Return (x, y) of the center of cell containing provided text 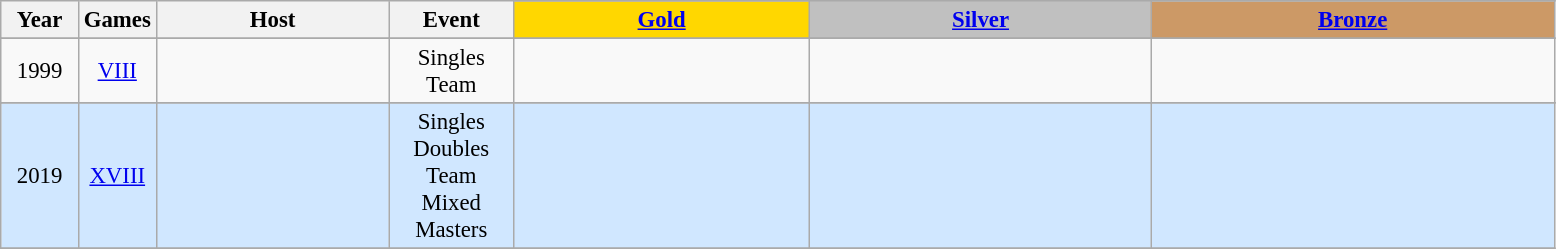
Event (451, 20)
Games (117, 20)
Host (272, 20)
Singles Doubles Team Mixed Masters (451, 176)
XVIII (117, 176)
VIII (117, 72)
Gold (662, 20)
1999 (40, 72)
Year (40, 20)
Singles Team (451, 72)
Bronze (1352, 20)
2019 (40, 176)
Silver (980, 20)
